Find where the given text appears and provide that cell's center as (X, Y) coordinate. 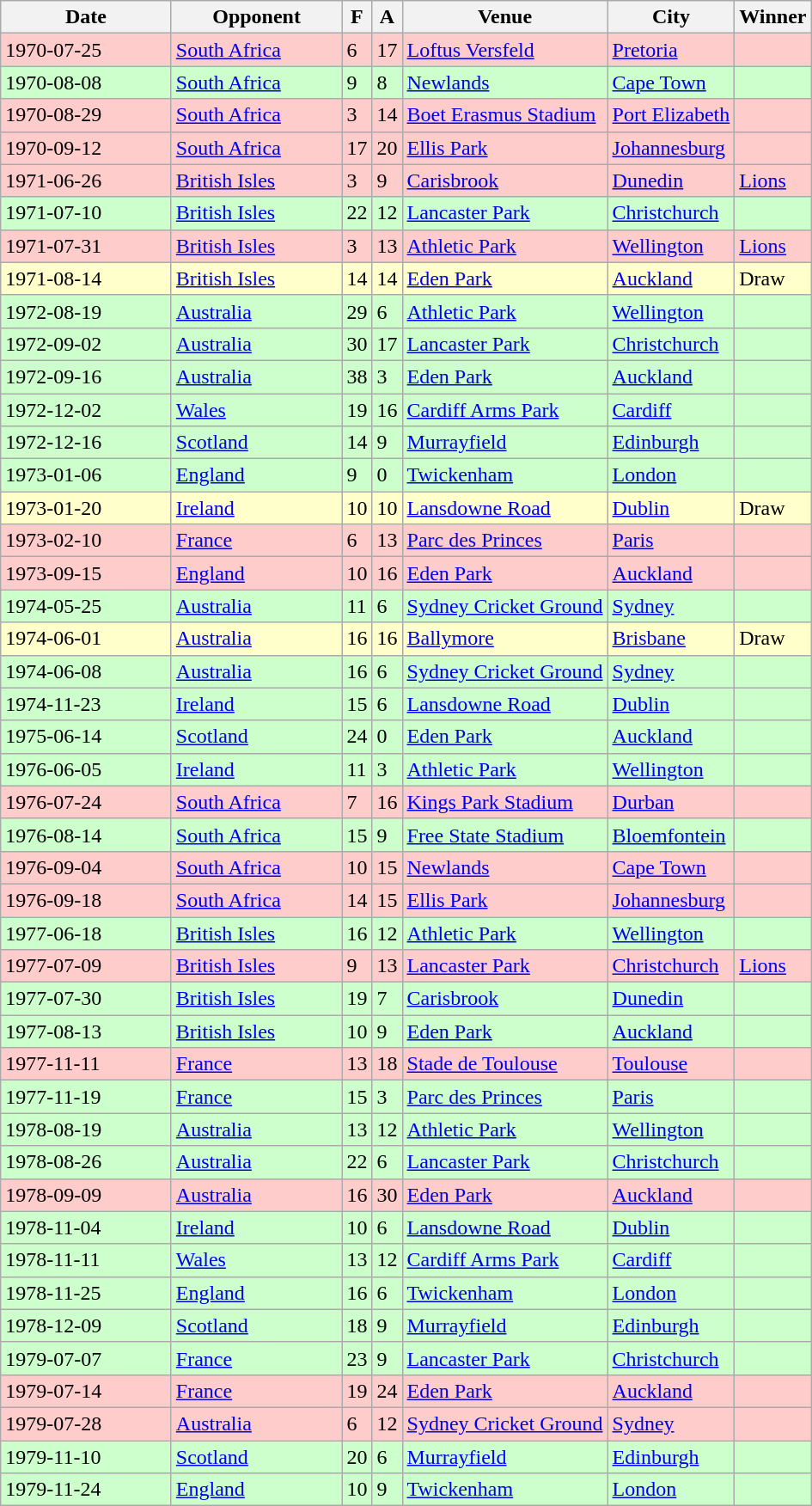
1972-09-16 (86, 376)
1970-09-12 (86, 148)
1973-02-10 (86, 541)
1972-12-02 (86, 410)
1975-06-14 (86, 737)
1979-11-24 (86, 1490)
1973-01-20 (86, 508)
1971-07-31 (86, 246)
1978-12-09 (86, 1325)
Pretoria (671, 50)
F (357, 17)
A (387, 17)
8 (387, 83)
1977-07-30 (86, 999)
1977-06-18 (86, 933)
1979-07-28 (86, 1423)
1979-07-07 (86, 1358)
Port Elizabeth (671, 115)
1974-06-01 (86, 639)
1977-07-09 (86, 966)
Durban (671, 802)
1978-09-09 (86, 1195)
Date (86, 17)
Free State Stadium (505, 835)
1978-11-11 (86, 1260)
1978-08-26 (86, 1162)
1977-11-11 (86, 1064)
1972-08-19 (86, 311)
1970-07-25 (86, 50)
Venue (505, 17)
1974-06-08 (86, 671)
1976-07-24 (86, 802)
1976-08-14 (86, 835)
1979-11-10 (86, 1457)
1971-07-10 (86, 213)
Brisbane (671, 639)
1977-08-13 (86, 1032)
Winner (773, 17)
1972-12-16 (86, 443)
1970-08-08 (86, 83)
1974-11-23 (86, 704)
Ballymore (505, 639)
1978-11-25 (86, 1293)
Toulouse (671, 1064)
1976-09-04 (86, 867)
1976-06-05 (86, 769)
23 (357, 1358)
Bloemfontein (671, 835)
1971-06-26 (86, 181)
Loftus Versfeld (505, 50)
38 (357, 376)
1973-01-06 (86, 475)
Boet Erasmus Stadium (505, 115)
1977-11-19 (86, 1097)
1972-09-02 (86, 344)
1974-05-25 (86, 606)
1973-09-15 (86, 573)
Stade de Toulouse (505, 1064)
29 (357, 311)
1978-11-04 (86, 1227)
1976-09-18 (86, 900)
Opponent (256, 17)
1971-08-14 (86, 279)
1979-07-14 (86, 1391)
1978-08-19 (86, 1129)
1970-08-29 (86, 115)
City (671, 17)
Kings Park Stadium (505, 802)
